Output the [x, y] coordinate of the center of the cell containing the given text.  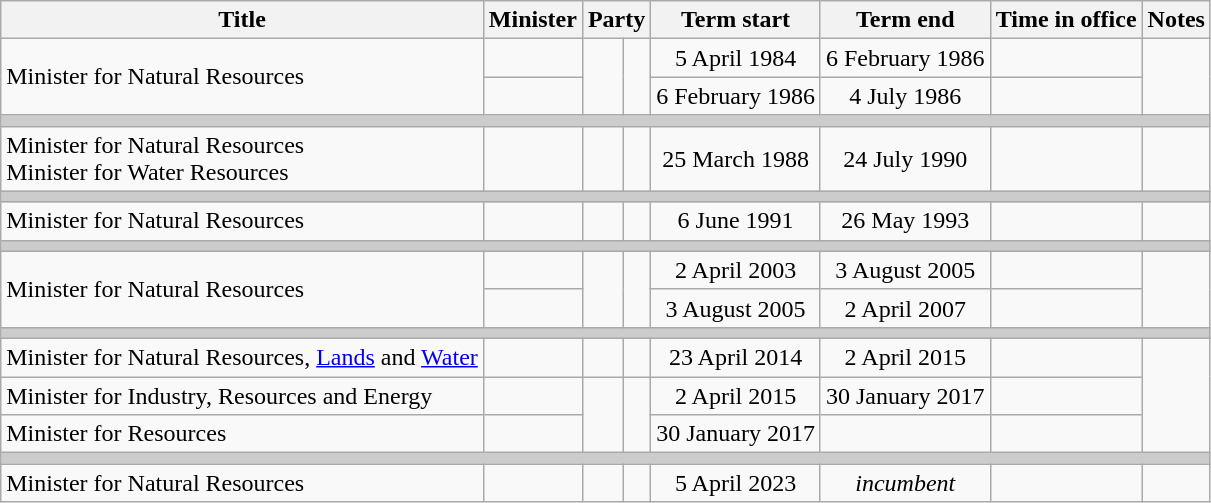
Party [616, 20]
Term start [736, 20]
26 May 1993 [905, 221]
2 April 2003 [736, 270]
Time in office [1066, 20]
25 March 1988 [736, 158]
5 April 2023 [736, 483]
5 April 1984 [736, 58]
Minister for Resources [242, 434]
6 June 1991 [736, 221]
Minister [532, 20]
4 July 1986 [905, 96]
Minister for Industry, Resources and Energy [242, 395]
Title [242, 20]
23 April 2014 [736, 357]
Notes [1176, 20]
24 July 1990 [905, 158]
2 April 2007 [905, 308]
Minister for Natural ResourcesMinister for Water Resources [242, 158]
incumbent [905, 483]
Term end [905, 20]
Minister for Natural Resources, Lands and Water [242, 357]
